Scan for the cell matching the given text and deliver its [x, y] coordinate at center. 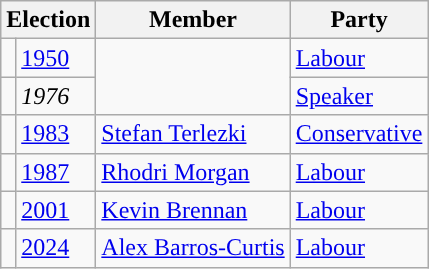
Alex Barros-Curtis [193, 248]
1950 [56, 58]
Kevin Brennan [193, 210]
Election [48, 20]
Stefan Terlezki [193, 134]
Party [359, 20]
1976 [56, 96]
1987 [56, 172]
2001 [56, 210]
Conservative [359, 134]
1983 [56, 134]
Member [193, 20]
2024 [56, 248]
Speaker [359, 96]
Rhodri Morgan [193, 172]
